Capture the cell that displays the provided text and extract its (X, Y) central coordinate. 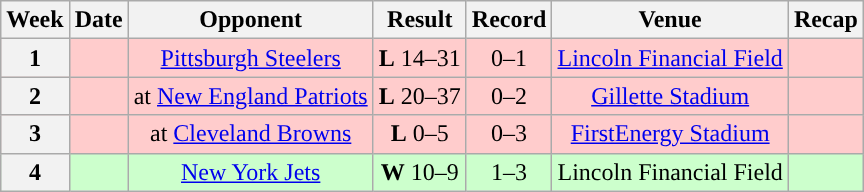
W 10–9 (420, 172)
at Cleveland Browns (250, 134)
0–2 (509, 96)
1–3 (509, 172)
at New England Patriots (250, 96)
Recap (826, 20)
Pittsburgh Steelers (250, 58)
Opponent (250, 20)
0–3 (509, 134)
Week (35, 20)
1 (35, 58)
New York Jets (250, 172)
3 (35, 134)
L 14–31 (420, 58)
0–1 (509, 58)
L 20–37 (420, 96)
4 (35, 172)
L 0–5 (420, 134)
Venue (670, 20)
FirstEnergy Stadium (670, 134)
Date (98, 20)
Gillette Stadium (670, 96)
2 (35, 96)
Record (509, 20)
Result (420, 20)
